Return the (x, y) coordinate for the center point of the cell that contains the specified text.  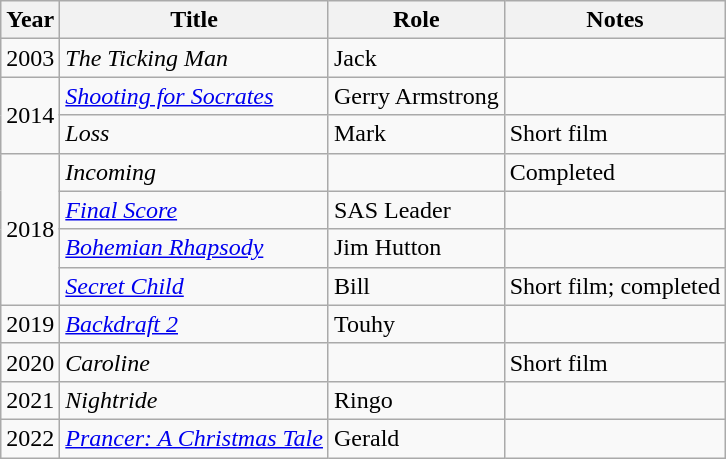
Notes (615, 20)
The Ticking Man (194, 58)
Final Score (194, 210)
Caroline (194, 362)
Prancer: A Christmas Tale (194, 438)
Year (30, 20)
Bohemian Rhapsody (194, 248)
Role (416, 20)
Completed (615, 172)
Short film; completed (615, 286)
Mark (416, 134)
Secret Child (194, 286)
Bill (416, 286)
Jim Hutton (416, 248)
Ringo (416, 400)
2014 (30, 115)
Nightride (194, 400)
2003 (30, 58)
Touhy (416, 324)
Gerald (416, 438)
Gerry Armstrong (416, 96)
SAS Leader (416, 210)
2022 (30, 438)
Shooting for Socrates (194, 96)
Title (194, 20)
2019 (30, 324)
2018 (30, 229)
2020 (30, 362)
Backdraft 2 (194, 324)
Jack (416, 58)
2021 (30, 400)
Incoming (194, 172)
Loss (194, 134)
